Detect which cell encompasses the target text, then output its [X, Y] center coordinate. 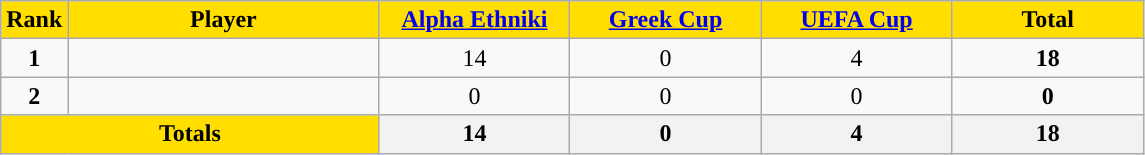
Greek Cup [666, 20]
UEFA Cup [856, 20]
Alpha Ethniki [474, 20]
1 [34, 58]
2 [34, 96]
Totals [190, 134]
Total [1048, 20]
Player [224, 20]
Rank [34, 20]
